Output the (x, y) coordinate of the center of the cell containing the given text.  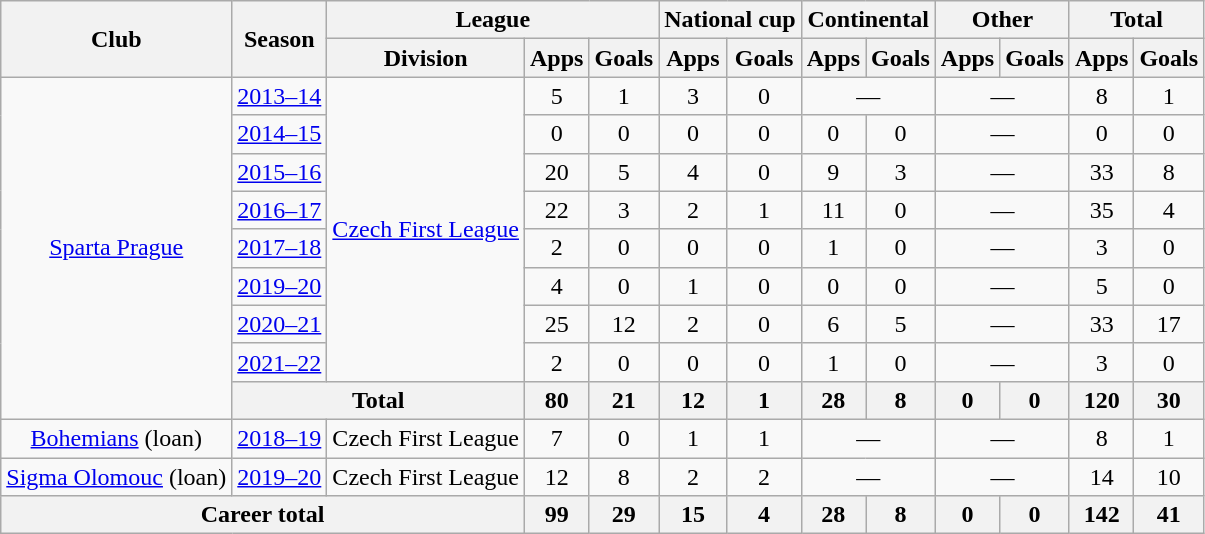
20 (557, 172)
2013–14 (280, 96)
9 (833, 172)
80 (557, 400)
10 (1169, 477)
120 (1101, 400)
National cup (730, 20)
League (493, 20)
7 (557, 438)
41 (1169, 515)
2021–22 (280, 362)
Division (426, 58)
35 (1101, 210)
29 (624, 515)
17 (1169, 324)
15 (693, 515)
2016–17 (280, 210)
6 (833, 324)
25 (557, 324)
14 (1101, 477)
Bohemians (loan) (116, 438)
Career total (263, 515)
142 (1101, 515)
Sparta Prague (116, 248)
Sigma Olomouc (loan) (116, 477)
Continental (868, 20)
2014–15 (280, 134)
22 (557, 210)
2020–21 (280, 324)
2018–19 (280, 438)
99 (557, 515)
Club (116, 39)
2015–16 (280, 172)
Other (1002, 20)
21 (624, 400)
2017–18 (280, 248)
11 (833, 210)
30 (1169, 400)
Season (280, 39)
